Return (x, y) of the center of cell containing provided text 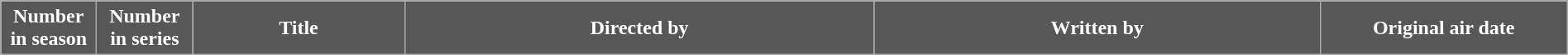
Numberin series (145, 28)
Original air date (1444, 28)
Numberin season (49, 28)
Title (299, 28)
Written by (1097, 28)
Directed by (639, 28)
